Search for the cell housing the specified text and yield its [X, Y] center coordinate. 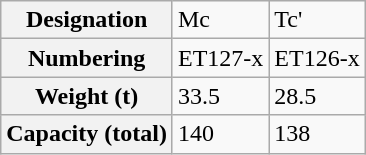
138 [317, 134]
140 [220, 134]
ET126-x [317, 58]
28.5 [317, 96]
33.5 [220, 96]
Weight (t) [87, 96]
Mc [220, 20]
Capacity (total) [87, 134]
ET127-x [220, 58]
Numbering [87, 58]
Designation [87, 20]
Tc' [317, 20]
